Identify which cell holds the provided text, then report its (x, y) central coordinate. 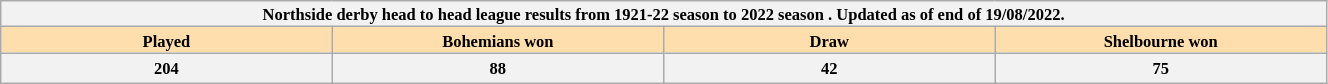
Shelbourne won (1160, 40)
Draw (830, 40)
75 (1160, 68)
42 (830, 68)
Northside derby head to head league results from 1921-22 season to 2022 season . Updated as of end of 19/08/2022. (664, 14)
204 (166, 68)
88 (498, 68)
Played (166, 40)
Bohemians won (498, 40)
